Detect which cell encompasses the target text, then output its (X, Y) center coordinate. 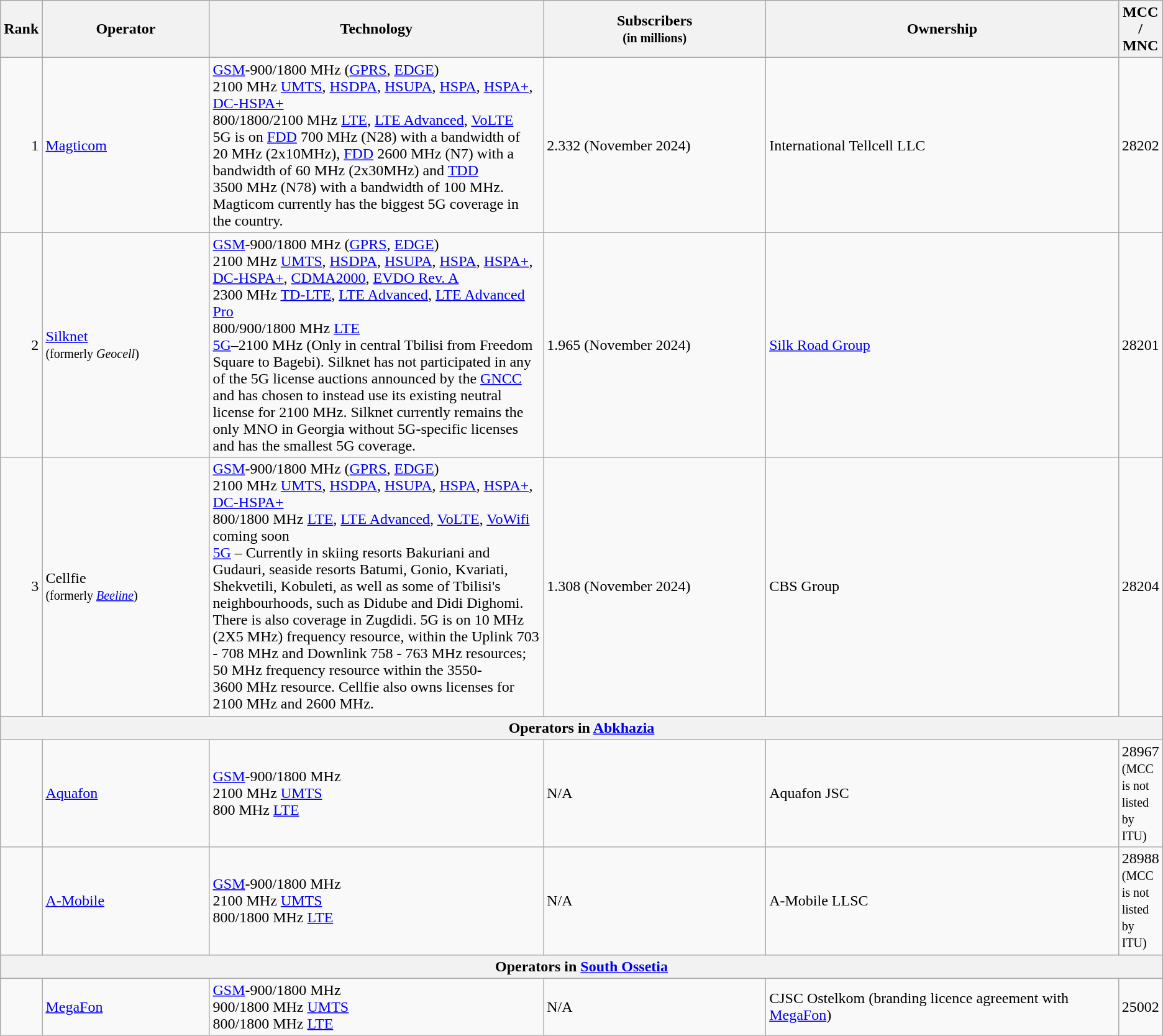
Silknet (formerly Geocell) (125, 345)
International Tellcell LLC (942, 145)
2 (21, 345)
A-Mobile LLSC (942, 901)
GSM-900/1800 MHz 2100 MHz UMTS 800/1800 MHz LTE (376, 901)
28201 (1141, 345)
Operators in South Ossetia (581, 966)
28202 (1141, 145)
MCC / MNC (1141, 29)
Operator (125, 29)
Subscribers(in millions) (655, 29)
Aquafon JSC (942, 793)
1.965 (November 2024) (655, 345)
GSM-900/1800 MHz 900/1800 MHz UMTS 800/1800 MHz LTE (376, 1007)
28988(MCC is not listed by ITU) (1141, 901)
A-Mobile (125, 901)
MegaFon (125, 1007)
25002 (1141, 1007)
CJSC Ostelkom (branding licence agreement with MegaFon) (942, 1007)
1.308 (November 2024) (655, 587)
GSM-900/1800 MHz 2100 MHz UMTS 800 MHz LTE (376, 793)
Rank (21, 29)
Silk Road Group (942, 345)
1 (21, 145)
2.332 (November 2024) (655, 145)
Technology (376, 29)
Cellfie (formerly Beeline) (125, 587)
Magticom (125, 145)
28967(MCC is not listed by ITU) (1141, 793)
Ownership (942, 29)
28204 (1141, 587)
Operators in Abkhazia (581, 728)
3 (21, 587)
Aquafon (125, 793)
CBS Group (942, 587)
